From the cell containing the given text, extract its center point as (X, Y) coordinate. 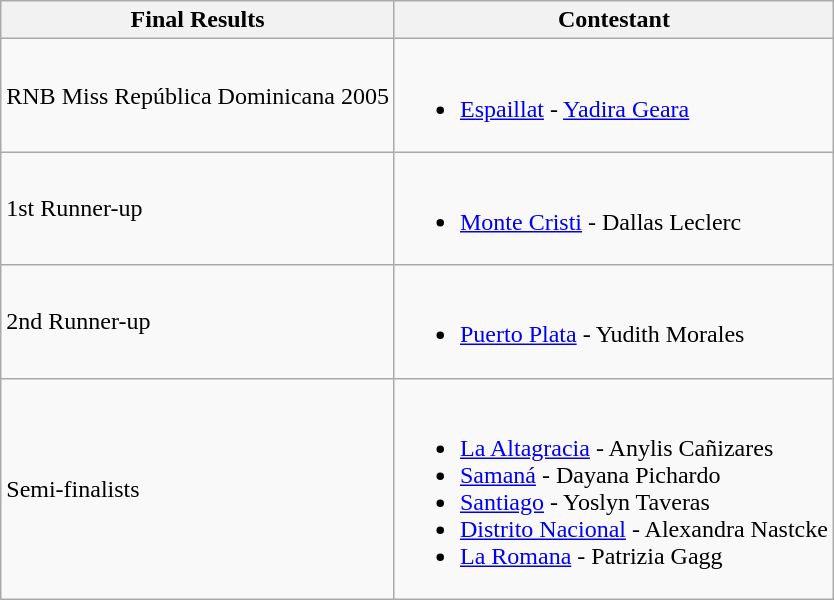
Final Results (198, 20)
Monte Cristi - Dallas Leclerc (614, 208)
Semi-finalists (198, 488)
RNB Miss República Dominicana 2005 (198, 96)
La Altagracia - Anylis CañizaresSamaná - Dayana PichardoSantiago - Yoslyn TaverasDistrito Nacional - Alexandra NastckeLa Romana - Patrizia Gagg (614, 488)
2nd Runner-up (198, 322)
Espaillat - Yadira Geara (614, 96)
1st Runner-up (198, 208)
Contestant (614, 20)
Puerto Plata - Yudith Morales (614, 322)
